Pinpoint the cell where the given text exists, returning its (X, Y) midpoint coordinate. 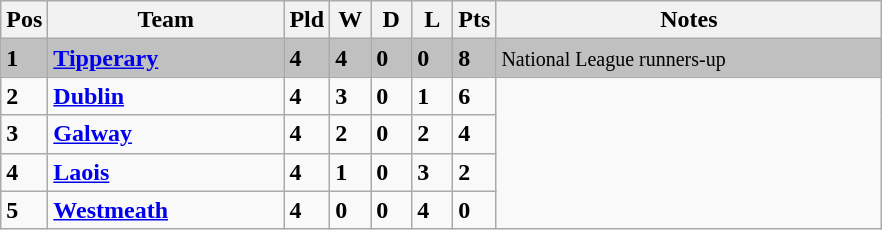
Pts (474, 20)
W (350, 20)
Tipperary (166, 58)
5 (24, 210)
8 (474, 58)
Pos (24, 20)
6 (474, 96)
Westmeath (166, 210)
National League runners-up (689, 58)
Laois (166, 172)
D (392, 20)
L (432, 20)
Pld (307, 20)
Dublin (166, 96)
Notes (689, 20)
Team (166, 20)
Galway (166, 134)
